Detect which cell encompasses the target text, then output its [x, y] center coordinate. 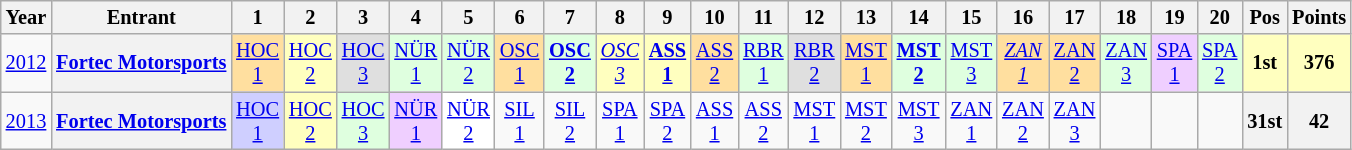
9 [668, 17]
31st [1264, 121]
OSC3 [620, 63]
RBR1 [763, 63]
5 [468, 17]
OSC1 [520, 63]
15 [972, 17]
13 [866, 17]
1 [258, 17]
3 [364, 17]
8 [620, 17]
Year [26, 17]
Points [1319, 17]
SIL1 [520, 121]
18 [1126, 17]
19 [1174, 17]
7 [570, 17]
42 [1319, 121]
11 [763, 17]
OSC2 [570, 63]
Pos [1264, 17]
4 [416, 17]
2 [310, 17]
Entrant [141, 17]
20 [1220, 17]
2013 [26, 121]
14 [919, 17]
1st [1264, 63]
SIL2 [570, 121]
2012 [26, 63]
10 [714, 17]
17 [1075, 17]
16 [1023, 17]
RBR2 [815, 63]
376 [1319, 63]
12 [815, 17]
6 [520, 17]
